Search for the cell housing the specified text and yield its (X, Y) center coordinate. 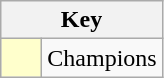
Key (82, 20)
Champions (102, 58)
